Extract the [x, y] coordinate from the center of the cell holding the provided text.  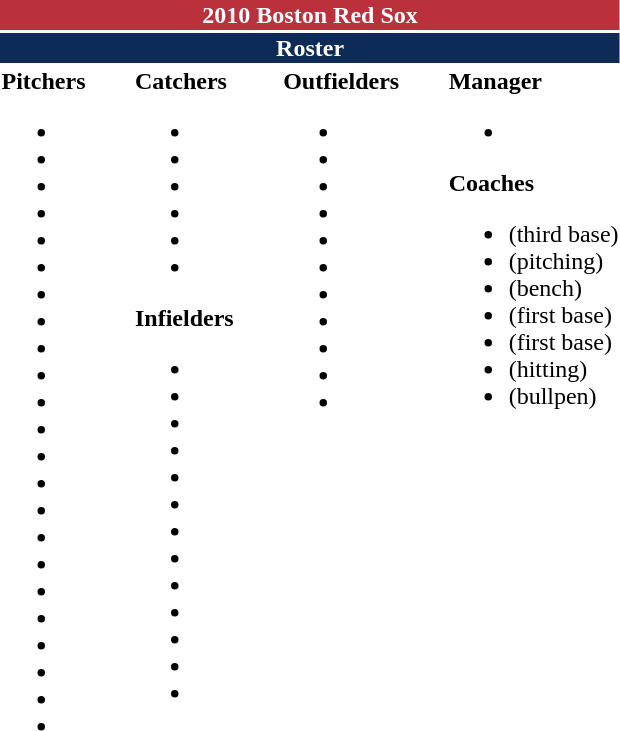
2010 Boston Red Sox [310, 15]
Roster [310, 48]
